Return (X, Y) of the center of cell containing provided text 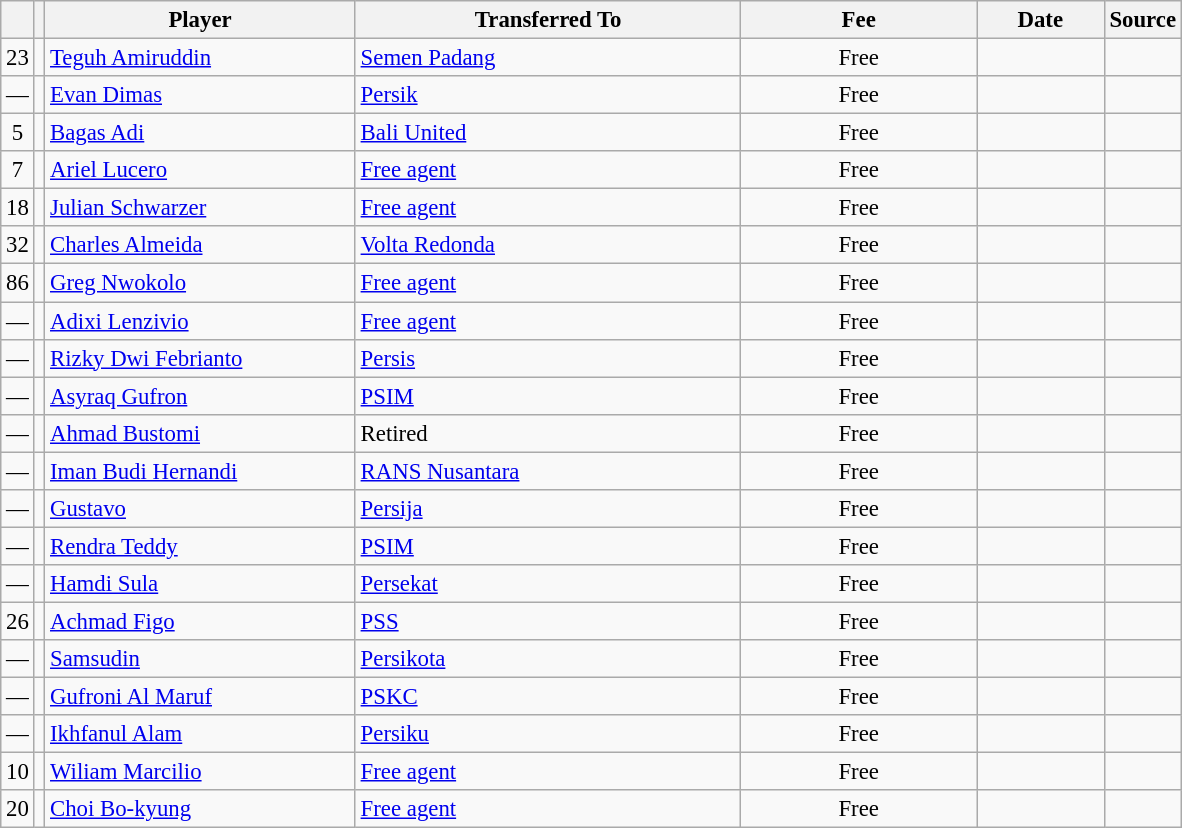
Fee (859, 20)
Semen Padang (548, 58)
Date (1040, 20)
7 (18, 170)
5 (18, 133)
Persik (548, 95)
PSKC (548, 697)
Gufroni Al Maruf (200, 697)
Greg Nwokolo (200, 283)
RANS Nusantara (548, 471)
Bagas Adi (200, 133)
Source (1142, 20)
Choi Bo-kyung (200, 809)
Persikota (548, 659)
Asyraq Gufron (200, 396)
Persiku (548, 734)
86 (18, 283)
Rendra Teddy (200, 546)
Persis (548, 358)
Samsudin (200, 659)
Charles Almeida (200, 245)
Retired (548, 433)
Ariel Lucero (200, 170)
32 (18, 245)
PSS (548, 621)
23 (18, 58)
Ikhfanul Alam (200, 734)
Evan Dimas (200, 95)
Julian Schwarzer (200, 208)
26 (18, 621)
Rizky Dwi Febrianto (200, 358)
20 (18, 809)
Player (200, 20)
18 (18, 208)
Wiliam Marcilio (200, 772)
Gustavo (200, 509)
Achmad Figo (200, 621)
Persija (548, 509)
Iman Budi Hernandi (200, 471)
Bali United (548, 133)
Ahmad Bustomi (200, 433)
Adixi Lenzivio (200, 321)
Hamdi Sula (200, 584)
Persekat (548, 584)
Volta Redonda (548, 245)
Teguh Amiruddin (200, 58)
Transferred To (548, 20)
10 (18, 772)
